Scan for the cell matching the given text and deliver its (x, y) coordinate at center. 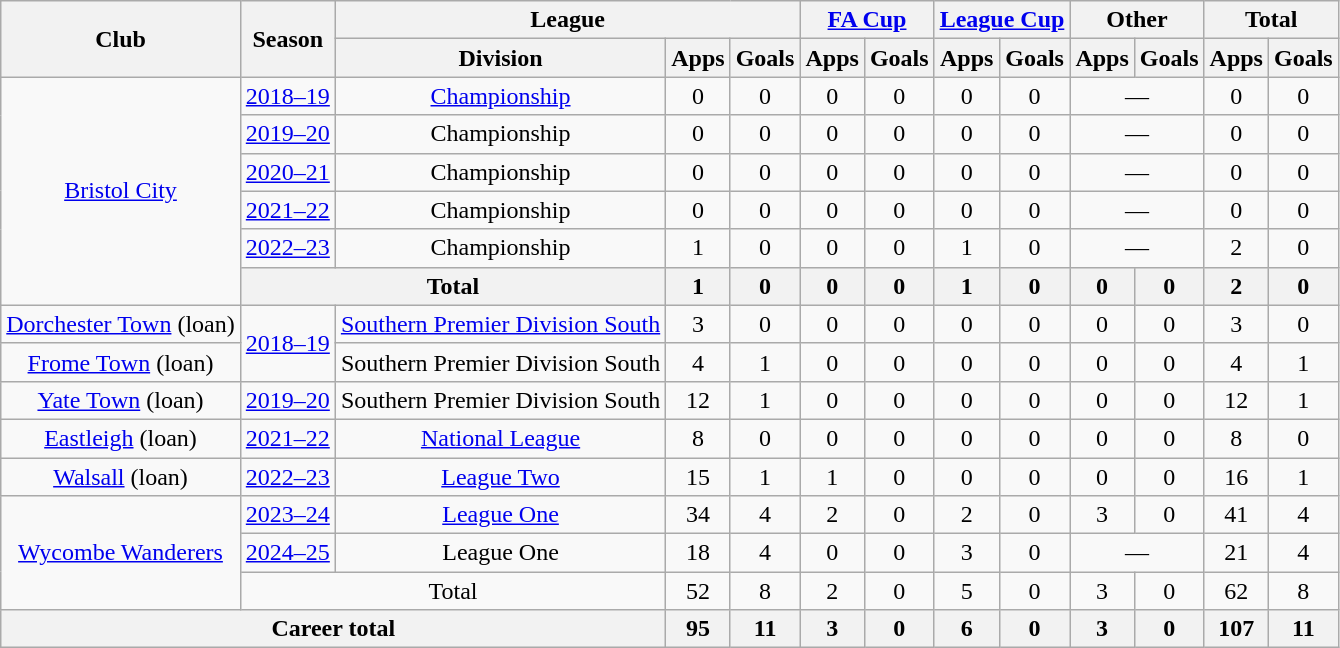
Yate Town (loan) (121, 400)
62 (1236, 591)
5 (966, 591)
Frome Town (loan) (121, 362)
16 (1236, 477)
Eastleigh (loan) (121, 438)
National League (500, 438)
34 (698, 515)
Division (500, 58)
18 (698, 553)
52 (698, 591)
Walsall (loan) (121, 477)
FA Cup (867, 20)
2023–24 (288, 515)
Season (288, 39)
Dorchester Town (loan) (121, 324)
Bristol City (121, 191)
Career total (334, 629)
6 (966, 629)
15 (698, 477)
2024–25 (288, 553)
41 (1236, 515)
Club (121, 39)
95 (698, 629)
League Cup (1002, 20)
2020–21 (288, 172)
21 (1236, 553)
League (568, 20)
League Two (500, 477)
Wycombe Wanderers (121, 553)
Other (1137, 20)
107 (1236, 629)
